Scan for the cell matching the given text and deliver its [x, y] coordinate at center. 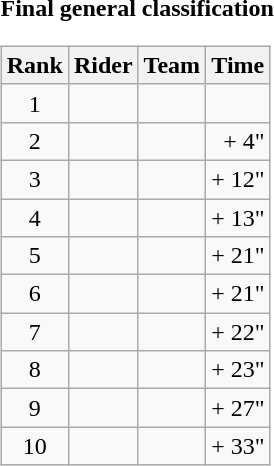
Rank [34, 65]
2 [34, 141]
+ 4" [238, 141]
Team [172, 65]
+ 23" [238, 370]
Time [238, 65]
+ 13" [238, 217]
10 [34, 446]
8 [34, 370]
3 [34, 179]
Rider [103, 65]
6 [34, 294]
+ 27" [238, 408]
+ 33" [238, 446]
7 [34, 332]
4 [34, 217]
1 [34, 103]
9 [34, 408]
+ 12" [238, 179]
5 [34, 256]
+ 22" [238, 332]
